Find where the given text appears and provide that cell's center as (x, y) coordinate. 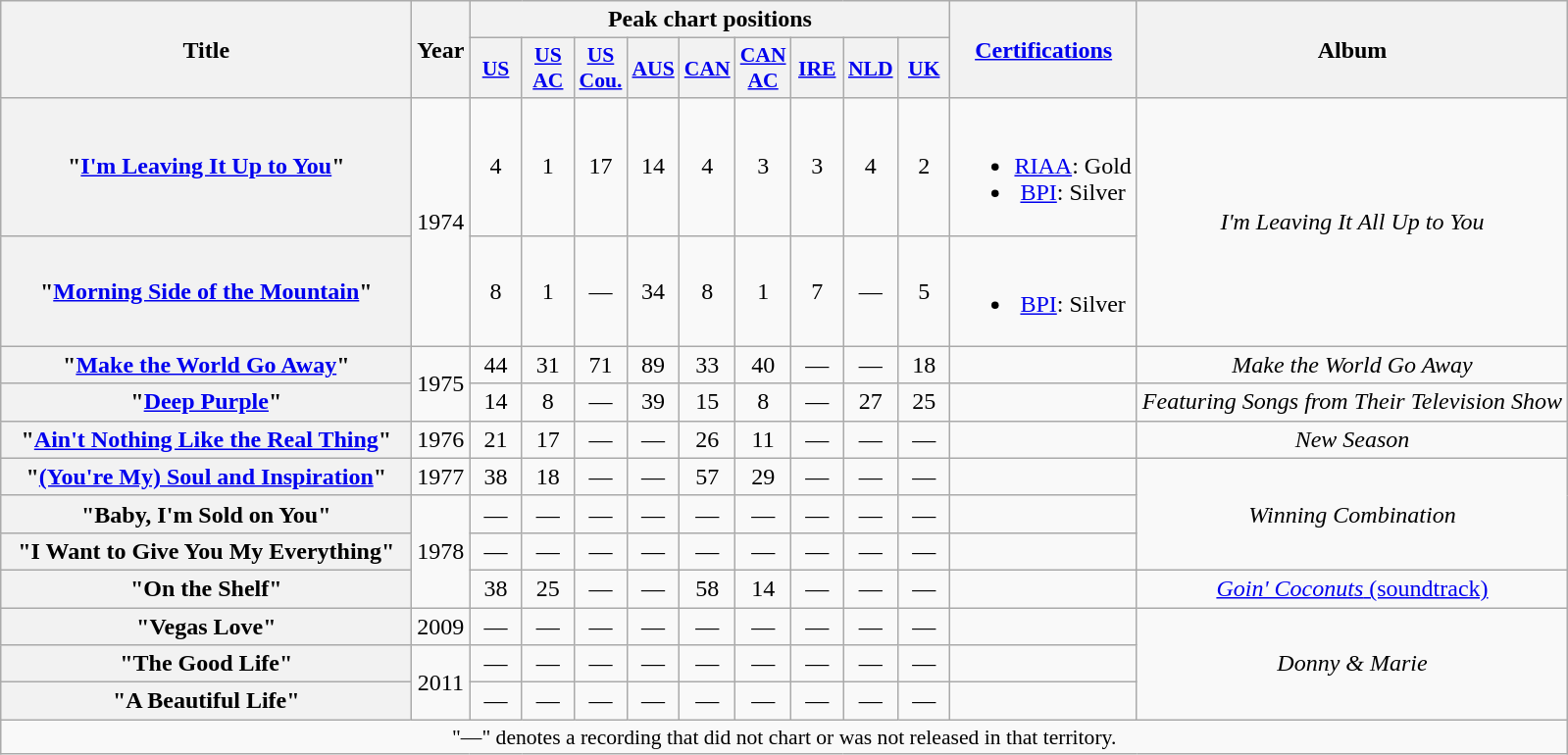
USAC (547, 69)
44 (496, 365)
CANAC (763, 69)
AUS (653, 69)
39 (653, 402)
NLD (871, 69)
"I Want to Give You My Everything" (206, 551)
71 (601, 365)
2009 (441, 627)
58 (708, 588)
BPI: Silver (1043, 290)
33 (708, 365)
"On the Shelf" (206, 588)
"Make the World Go Away" (206, 365)
57 (708, 477)
USCou. (601, 69)
Year (441, 49)
"(You're My) Soul and Inspiration" (206, 477)
Make the World Go Away (1351, 365)
"Morning Side of the Mountain" (206, 290)
IRE (818, 69)
I'm Leaving It All Up to You (1351, 222)
1977 (441, 477)
29 (763, 477)
5 (924, 290)
"A Beautiful Life" (206, 701)
Goin' Coconuts (soundtrack) (1351, 588)
11 (763, 439)
"Deep Purple" (206, 402)
1975 (441, 383)
Peak chart positions (710, 20)
1974 (441, 222)
2 (924, 167)
New Season (1351, 439)
Album (1351, 49)
"—" denotes a recording that did not chart or was not released in that territory. (784, 737)
1976 (441, 439)
15 (708, 402)
40 (763, 365)
89 (653, 365)
Certifications (1043, 49)
1978 (441, 551)
Title (206, 49)
34 (653, 290)
27 (871, 402)
7 (818, 290)
RIAA: GoldBPI: Silver (1043, 167)
21 (496, 439)
Winning Combination (1351, 514)
"Ain't Nothing Like the Real Thing" (206, 439)
"Vegas Love" (206, 627)
Donny & Marie (1351, 664)
26 (708, 439)
2011 (441, 682)
31 (547, 365)
"The Good Life" (206, 664)
CAN (708, 69)
UK (924, 69)
Featuring Songs from Their Television Show (1351, 402)
US (496, 69)
"Baby, I'm Sold on You" (206, 514)
"I'm Leaving It Up to You" (206, 167)
